From the cell containing the given text, extract its center point as [x, y] coordinate. 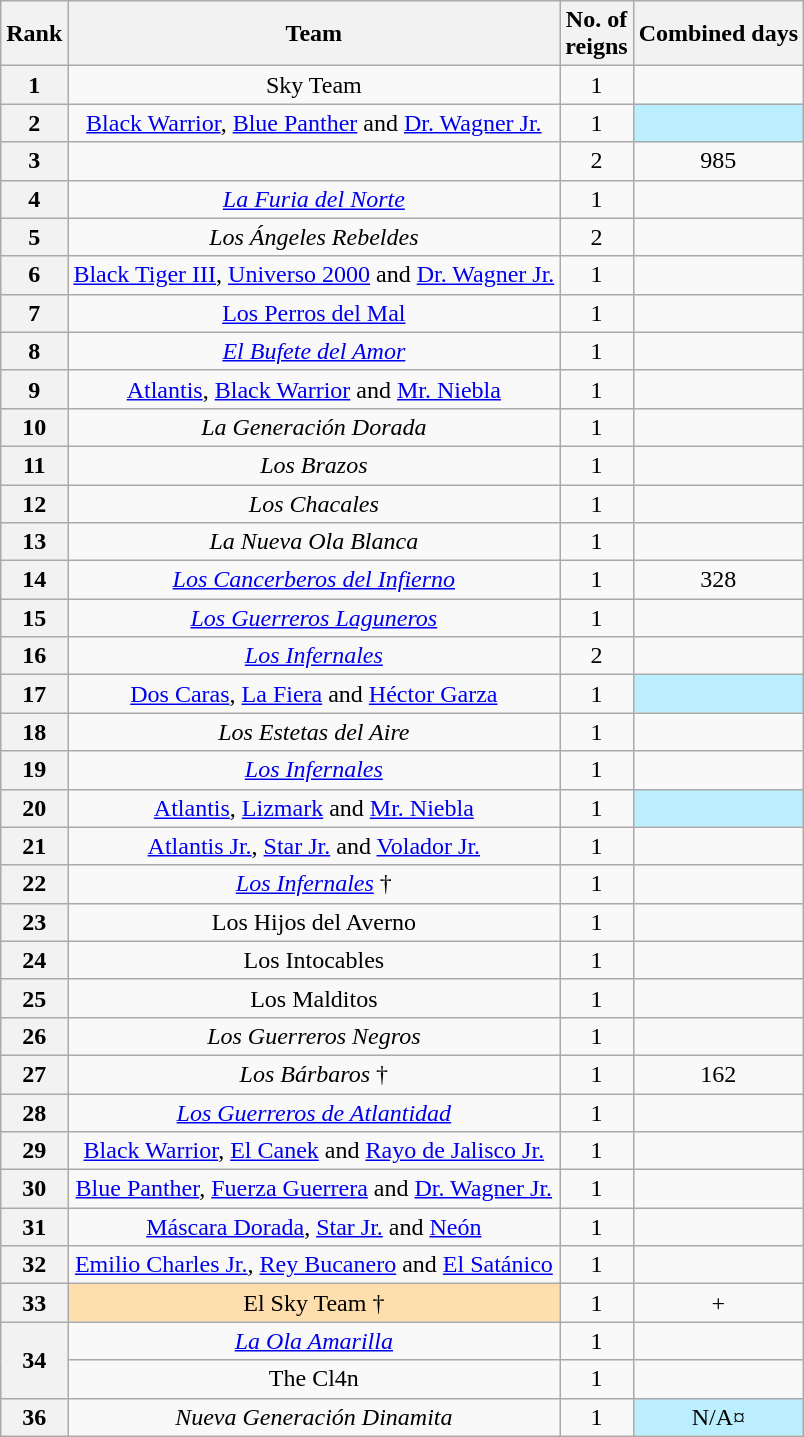
Black Tiger III, Universo 2000 and Dr. Wagner Jr. [314, 275]
Atlantis, Black Warrior and Mr. Niebla [314, 389]
Blue Panther, Fuerza Guerrera and Dr. Wagner Jr. [314, 1189]
El Sky Team † [314, 1303]
The Cl4n [314, 1379]
13 [34, 542]
Los Infernales † [314, 884]
Black Warrior, Blue Panther and Dr. Wagner Jr. [314, 123]
Los Malditos [314, 998]
29 [34, 1151]
La Furia del Norte [314, 199]
9 [34, 389]
6 [34, 275]
30 [34, 1189]
Los Brazos [314, 465]
Dos Caras, La Fiera and Héctor Garza [314, 694]
Atlantis Jr., Star Jr. and Volador Jr. [314, 846]
Los Perros del Mal [314, 313]
El Bufete del Amor [314, 351]
19 [34, 770]
32 [34, 1265]
328 [718, 580]
Los Bárbaros † [314, 1074]
Los Cancerberos del Infierno [314, 580]
18 [34, 732]
Los Guerreros de Atlantidad [314, 1113]
16 [34, 656]
Team [314, 34]
Rank [34, 34]
Los Hijos del Averno [314, 922]
17 [34, 694]
No. ofreigns [596, 34]
11 [34, 465]
5 [34, 237]
162 [718, 1074]
12 [34, 503]
3 [34, 161]
N/A¤ [718, 1417]
+ [718, 1303]
31 [34, 1227]
22 [34, 884]
Black Warrior, El Canek and Rayo de Jalisco Jr. [314, 1151]
Los Guerreros Laguneros [314, 618]
Atlantis, Lizmark and Mr. Niebla [314, 808]
24 [34, 960]
26 [34, 1036]
Nueva Generación Dinamita [314, 1417]
27 [34, 1074]
Los Chacales [314, 503]
34 [34, 1360]
25 [34, 998]
Los Ángeles Rebeldes [314, 237]
15 [34, 618]
36 [34, 1417]
8 [34, 351]
Los Guerreros Negros [314, 1036]
Los Estetas del Aire [314, 732]
La Generación Dorada [314, 427]
La Nueva Ola Blanca [314, 542]
985 [718, 161]
23 [34, 922]
Los Intocables [314, 960]
Sky Team [314, 85]
Máscara Dorada, Star Jr. and Neón [314, 1227]
28 [34, 1113]
14 [34, 580]
Emilio Charles Jr., Rey Bucanero and El Satánico [314, 1265]
20 [34, 808]
Combined days [718, 34]
7 [34, 313]
4 [34, 199]
33 [34, 1303]
La Ola Amarilla [314, 1341]
21 [34, 846]
10 [34, 427]
